Pinpoint the cell where the given text exists, returning its [X, Y] midpoint coordinate. 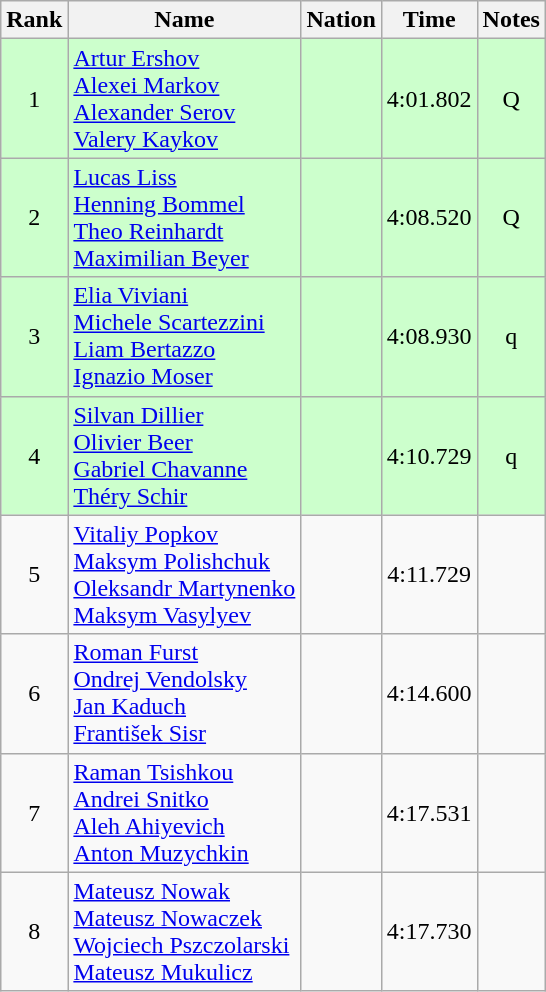
Name [184, 20]
4:10.729 [429, 456]
3 [34, 336]
Vitaliy Popkov Maksym PolishchukOleksandr Martynenko Maksym Vasylyev [184, 574]
Raman Tsishkou Andrei SnitkoAleh Ahiyevich Anton Muzychkin [184, 812]
4:17.531 [429, 812]
4:08.520 [429, 218]
Nation [341, 20]
Lucas Liss Henning BommelTheo Reinhardt Maximilian Beyer [184, 218]
Mateusz NowakMateusz Nowaczek Wojciech Pszczolarski Mateusz Mukulicz [184, 932]
6 [34, 694]
Silvan Dillier Olivier BeerGabriel Chavanne Théry Schir [184, 456]
4:11.729 [429, 574]
2 [34, 218]
7 [34, 812]
Notes [511, 20]
4:17.730 [429, 932]
Rank [34, 20]
4:14.600 [429, 694]
Time [429, 20]
1 [34, 98]
4 [34, 456]
Artur Ershov Alexei MarkovAlexander Serov Valery Kaykov [184, 98]
4:08.930 [429, 336]
8 [34, 932]
4:01.802 [429, 98]
Roman Furst Ondrej VendolskyJan Kaduch František Sisr [184, 694]
Elia Viviani Michele ScartezziniLiam Bertazzo Ignazio Moser [184, 336]
5 [34, 574]
